Scan for the cell matching the given text and deliver its (X, Y) coordinate at center. 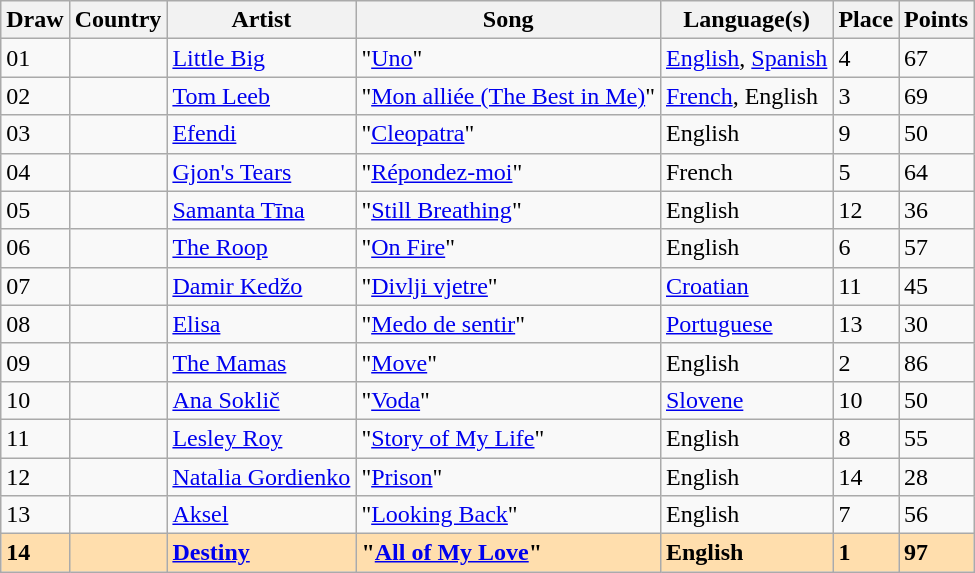
86 (936, 362)
Aksel (262, 515)
Slovene (746, 400)
Draw (35, 20)
Natalia Gordienko (262, 477)
8 (866, 438)
"Story of My Life" (508, 438)
05 (35, 210)
07 (35, 286)
"Cleopatra" (508, 134)
06 (35, 248)
Destiny (262, 553)
Points (936, 20)
1 (866, 553)
08 (35, 324)
Efendi (262, 134)
Damir Kedžo (262, 286)
9 (866, 134)
Tom Leeb (262, 96)
6 (866, 248)
3 (866, 96)
02 (35, 96)
69 (936, 96)
Artist (262, 20)
Portuguese (746, 324)
"Still Breathing" (508, 210)
67 (936, 58)
Language(s) (746, 20)
7 (866, 515)
French, English (746, 96)
Lesley Roy (262, 438)
Gjon's Tears (262, 172)
03 (35, 134)
French (746, 172)
The Roop (262, 248)
55 (936, 438)
30 (936, 324)
Elisa (262, 324)
64 (936, 172)
56 (936, 515)
"Uno" (508, 58)
97 (936, 553)
04 (35, 172)
Song (508, 20)
Samanta Tīna (262, 210)
09 (35, 362)
Little Big (262, 58)
The Mamas (262, 362)
"Divlji vjetre" (508, 286)
"Voda" (508, 400)
57 (936, 248)
"Mon alliée (The Best in Me)" (508, 96)
Country (118, 20)
Croatian (746, 286)
"Looking Back" (508, 515)
5 (866, 172)
English, Spanish (746, 58)
4 (866, 58)
28 (936, 477)
"Répondez-moi" (508, 172)
Ana Soklič (262, 400)
Place (866, 20)
45 (936, 286)
"Move" (508, 362)
"Prison" (508, 477)
"All of My Love" (508, 553)
"On Fire" (508, 248)
01 (35, 58)
"Medo de sentir" (508, 324)
2 (866, 362)
36 (936, 210)
